Search for the cell housing the specified text and yield its (X, Y) center coordinate. 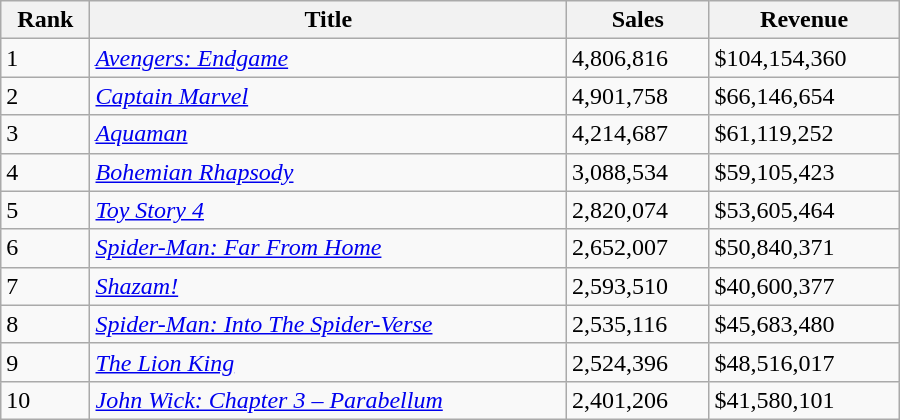
9 (46, 362)
2,652,007 (638, 248)
7 (46, 286)
3,088,534 (638, 172)
2,401,206 (638, 400)
Aquaman (328, 134)
$45,683,480 (804, 324)
$50,840,371 (804, 248)
2,820,074 (638, 210)
Avengers: Endgame (328, 58)
Bohemian Rhapsody (328, 172)
2,535,116 (638, 324)
Shazam! (328, 286)
$41,580,101 (804, 400)
The Lion King (328, 362)
2,593,510 (638, 286)
3 (46, 134)
2 (46, 96)
Sales (638, 20)
8 (46, 324)
1 (46, 58)
6 (46, 248)
$59,105,423 (804, 172)
$61,119,252 (804, 134)
4,214,687 (638, 134)
5 (46, 210)
Toy Story 4 (328, 210)
Captain Marvel (328, 96)
4,806,816 (638, 58)
Title (328, 20)
John Wick: Chapter 3 – Parabellum (328, 400)
Spider-Man: Far From Home (328, 248)
$40,600,377 (804, 286)
4 (46, 172)
Spider-Man: Into The Spider-Verse (328, 324)
$53,605,464 (804, 210)
2,524,396 (638, 362)
4,901,758 (638, 96)
$66,146,654 (804, 96)
$104,154,360 (804, 58)
$48,516,017 (804, 362)
Rank (46, 20)
10 (46, 400)
Revenue (804, 20)
